From the cell containing the given text, extract its center point as [x, y] coordinate. 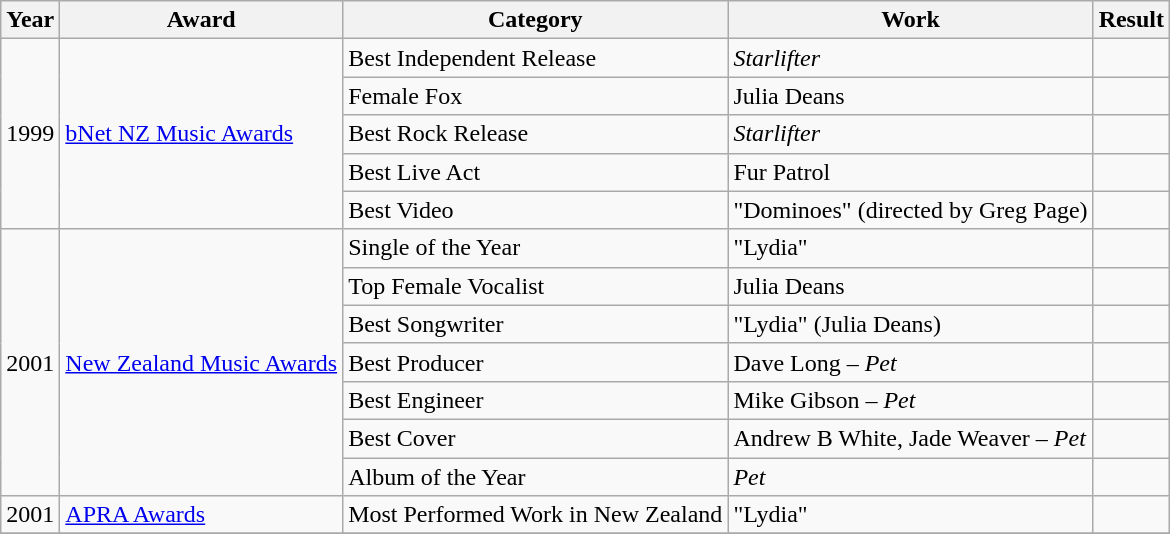
Dave Long – Pet [910, 362]
Best Live Act [536, 172]
Best Songwriter [536, 324]
Best Independent Release [536, 58]
Album of the Year [536, 477]
Top Female Vocalist [536, 286]
"Dominoes" (directed by Greg Page) [910, 210]
Result [1131, 20]
Best Cover [536, 438]
Work [910, 20]
Single of the Year [536, 248]
Best Video [536, 210]
Female Fox [536, 96]
1999 [30, 134]
Award [202, 20]
"Lydia" (Julia Deans) [910, 324]
Year [30, 20]
Fur Patrol [910, 172]
bNet NZ Music Awards [202, 134]
Mike Gibson – Pet [910, 400]
Andrew B White, Jade Weaver – Pet [910, 438]
Pet [910, 477]
New Zealand Music Awards [202, 362]
APRA Awards [202, 515]
Most Performed Work in New Zealand [536, 515]
Category [536, 20]
Best Producer [536, 362]
Best Rock Release [536, 134]
Best Engineer [536, 400]
